Capture the cell that displays the provided text and extract its (x, y) central coordinate. 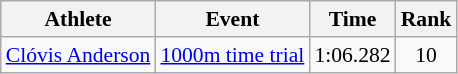
Time (352, 19)
1000m time trial (232, 55)
Clóvis Anderson (78, 55)
Rank (426, 19)
Athlete (78, 19)
Event (232, 19)
10 (426, 55)
1:06.282 (352, 55)
